Identify which cell holds the provided text, then report its (X, Y) central coordinate. 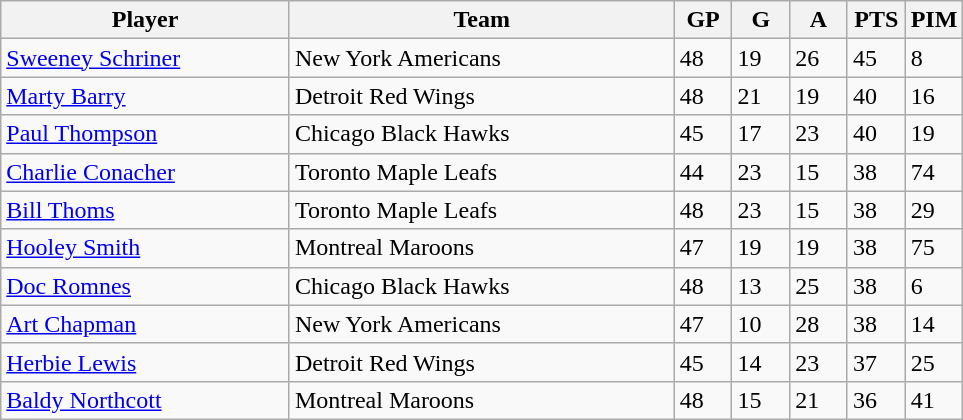
Sweeney Schriner (146, 58)
10 (761, 324)
Paul Thompson (146, 134)
37 (876, 362)
Herbie Lewis (146, 362)
PTS (876, 20)
Doc Romnes (146, 286)
17 (761, 134)
A (819, 20)
41 (934, 400)
Baldy Northcott (146, 400)
29 (934, 210)
GP (703, 20)
Marty Barry (146, 96)
Bill Thoms (146, 210)
75 (934, 248)
G (761, 20)
26 (819, 58)
6 (934, 286)
74 (934, 172)
Art Chapman (146, 324)
36 (876, 400)
8 (934, 58)
PIM (934, 20)
28 (819, 324)
Team (482, 20)
44 (703, 172)
16 (934, 96)
Charlie Conacher (146, 172)
Hooley Smith (146, 248)
Player (146, 20)
13 (761, 286)
